Capture the cell that displays the provided text and extract its (X, Y) central coordinate. 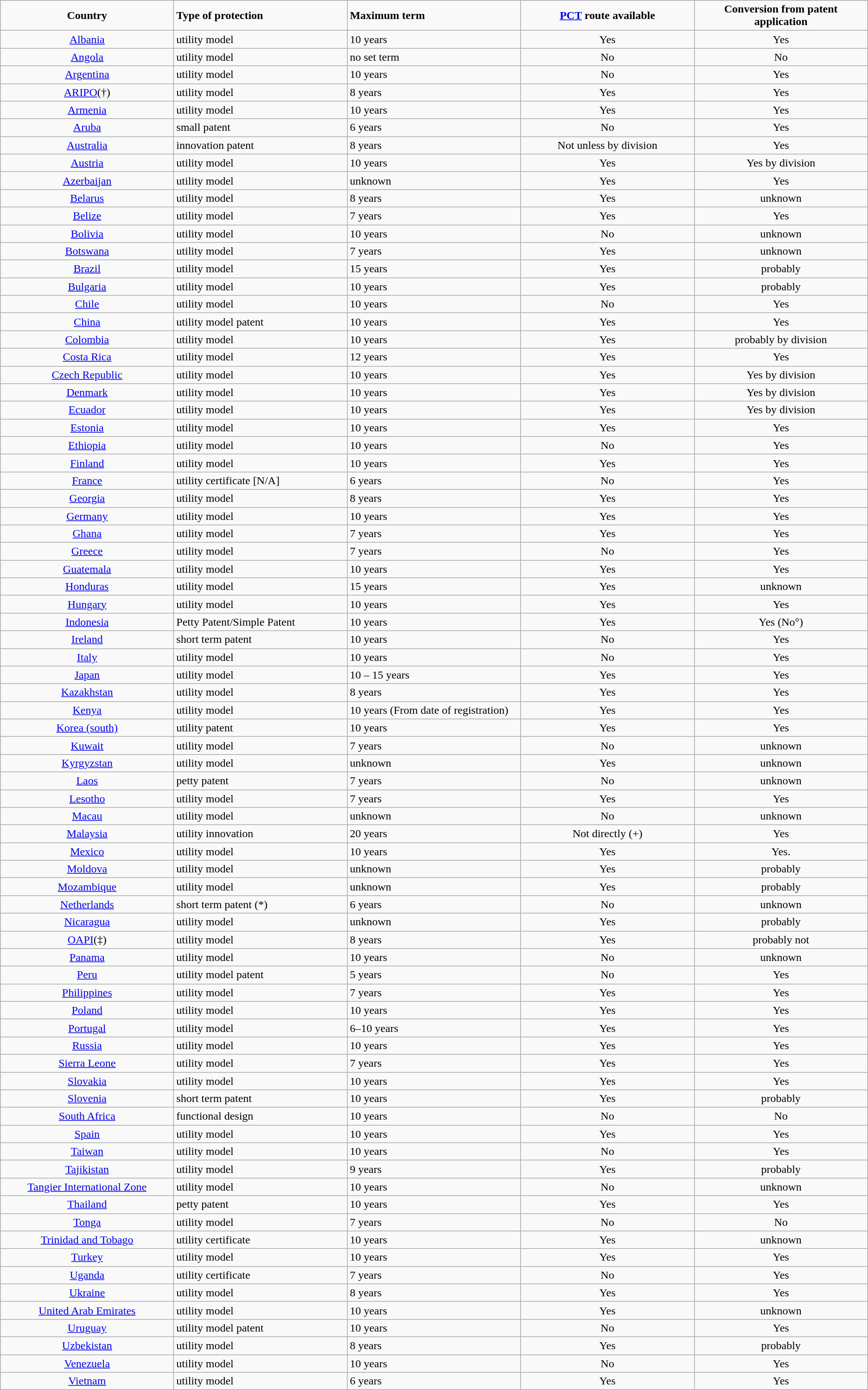
Guatemala (87, 569)
Greece (87, 551)
Not directly (+) (607, 834)
Macau (87, 816)
Armenia (87, 110)
Australia (87, 145)
Finland (87, 463)
Country (87, 16)
United Arab Emirates (87, 1310)
5 years (434, 975)
Slovenia (87, 1099)
Kuwait (87, 745)
Czech Republic (87, 375)
Tangier International Zone (87, 1187)
Russia (87, 1045)
Colombia (87, 339)
Estonia (87, 428)
utility patent (261, 728)
Ghana (87, 534)
Angola (87, 57)
Malaysia (87, 834)
Panama (87, 957)
Honduras (87, 587)
10 – 15 years (434, 675)
Yes (No°) (781, 622)
Laos (87, 781)
Bulgaria (87, 287)
Italy (87, 657)
Ukraine (87, 1293)
Bolivia (87, 233)
20 years (434, 834)
Tonga (87, 1222)
Uzbekistan (87, 1345)
Argentina (87, 75)
OAPI(‡) (87, 940)
Conversion from patent application (781, 16)
Kenya (87, 710)
Indonesia (87, 622)
Mexico (87, 852)
functional design (261, 1116)
no set term (434, 57)
Portugal (87, 1028)
9 years (434, 1169)
Petty Patent/Simple Patent (261, 622)
6–10 years (434, 1028)
Korea (south) (87, 728)
Maximum term (434, 16)
Trinidad and Tobago (87, 1240)
Denmark (87, 392)
Belarus (87, 198)
Brazil (87, 269)
Yes. (781, 852)
PCT route available (607, 16)
Georgia (87, 498)
10 years (From date of registration) (434, 710)
Nicaragua (87, 922)
ARIPO(†) (87, 92)
Ethiopia (87, 445)
utility innovation (261, 834)
Peru (87, 975)
utility certificate [N/A] (261, 480)
Not unless by division (607, 145)
Hungary (87, 604)
Austria (87, 163)
Tajikistan (87, 1169)
Kyrgyzstan (87, 763)
Azerbaijan (87, 180)
Slovakia (87, 1081)
Chile (87, 304)
Philippines (87, 993)
Vietnam (87, 1381)
Thailand (87, 1204)
Type of protection (261, 16)
Taiwan (87, 1152)
12 years (434, 357)
Venezuela (87, 1363)
Turkey (87, 1257)
Botswana (87, 251)
Netherlands (87, 904)
Ecuador (87, 410)
Germany (87, 516)
Sierra Leone (87, 1063)
Moldova (87, 869)
small patent (261, 128)
South Africa (87, 1116)
Spain (87, 1134)
Ireland (87, 640)
Lesotho (87, 798)
China (87, 322)
innovation patent (261, 145)
Poland (87, 1010)
France (87, 480)
probably by division (781, 339)
Mozambique (87, 887)
Costa Rica (87, 357)
Kazakhstan (87, 692)
Albania (87, 39)
Uruguay (87, 1328)
Uganda (87, 1275)
Japan (87, 675)
Belize (87, 216)
short term patent (*) (261, 904)
Aruba (87, 128)
probably not (781, 940)
